From the cell containing the given text, extract its center point as (x, y) coordinate. 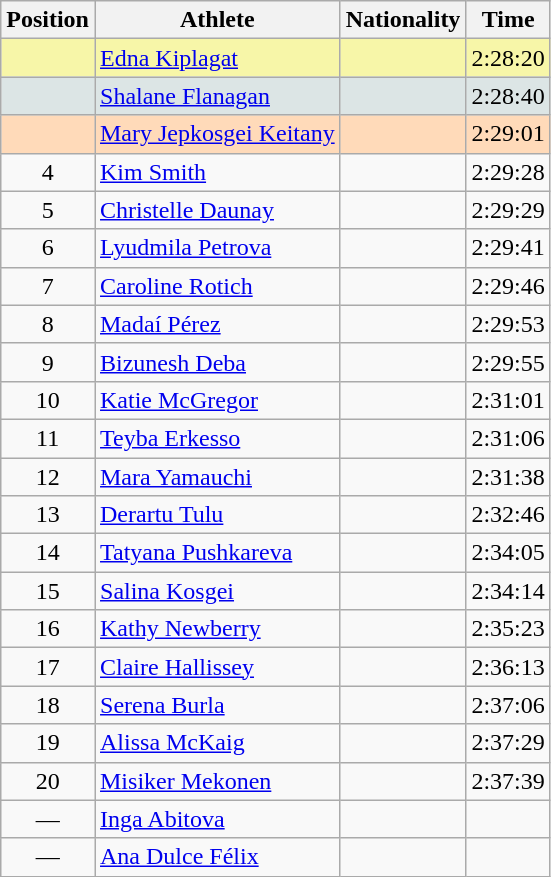
7 (48, 286)
20 (48, 781)
2:37:39 (508, 781)
Derartu Tulu (217, 515)
Salina Kosgei (217, 591)
Position (48, 20)
15 (48, 591)
4 (48, 172)
Alissa McKaig (217, 743)
Caroline Rotich (217, 286)
2:37:29 (508, 743)
Misiker Mekonen (217, 781)
2:29:46 (508, 286)
2:32:46 (508, 515)
Bizunesh Deba (217, 362)
Ana Dulce Félix (217, 857)
Mary Jepkosgei Keitany (217, 134)
Serena Burla (217, 705)
8 (48, 324)
11 (48, 438)
Christelle Daunay (217, 210)
Tatyana Pushkareva (217, 553)
18 (48, 705)
2:29:41 (508, 248)
2:29:53 (508, 324)
Kim Smith (217, 172)
17 (48, 667)
5 (48, 210)
Nationality (403, 20)
14 (48, 553)
2:29:29 (508, 210)
2:34:14 (508, 591)
12 (48, 477)
2:31:06 (508, 438)
6 (48, 248)
2:29:55 (508, 362)
Teyba Erkesso (217, 438)
Katie McGregor (217, 400)
16 (48, 629)
Madaí Pérez (217, 324)
2:28:20 (508, 58)
2:34:05 (508, 553)
2:31:38 (508, 477)
Edna Kiplagat (217, 58)
19 (48, 743)
2:35:23 (508, 629)
Claire Hallissey (217, 667)
9 (48, 362)
2:36:13 (508, 667)
10 (48, 400)
Time (508, 20)
13 (48, 515)
Kathy Newberry (217, 629)
Inga Abitova (217, 819)
Mara Yamauchi (217, 477)
2:28:40 (508, 96)
Athlete (217, 20)
2:31:01 (508, 400)
2:37:06 (508, 705)
2:29:01 (508, 134)
Shalane Flanagan (217, 96)
2:29:28 (508, 172)
Lyudmila Petrova (217, 248)
